Return the (x, y) coordinate for the center point of the cell that contains the specified text.  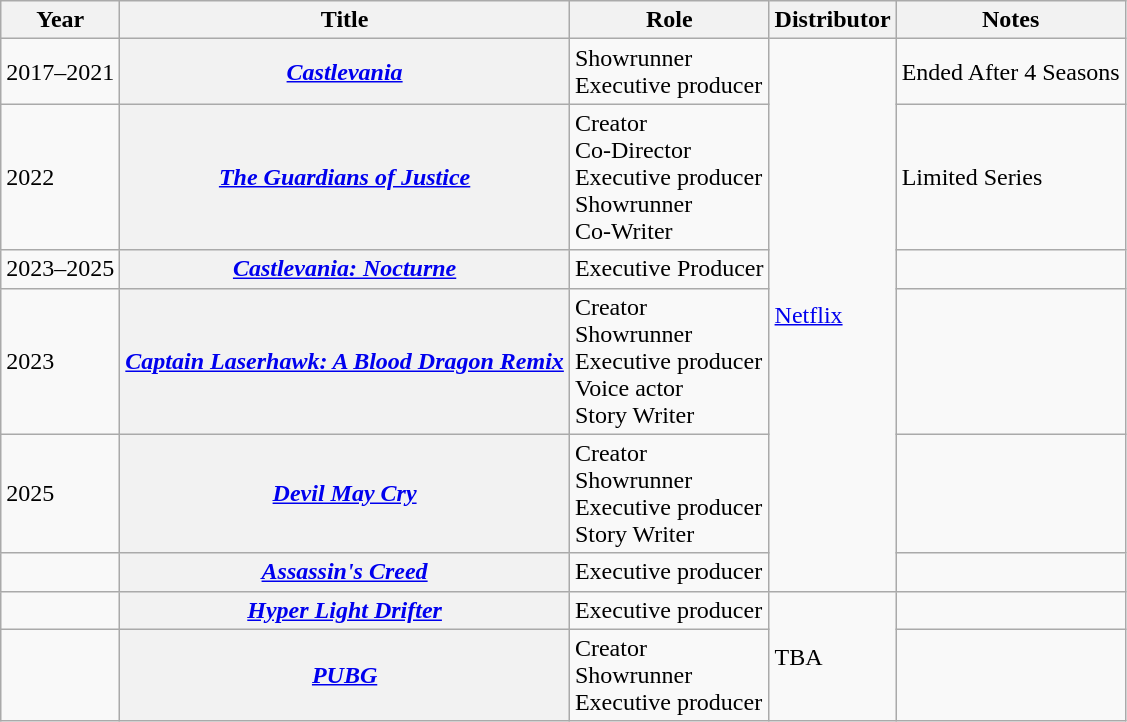
CreatorShowrunnerExecutive producer (669, 675)
Devil May Cry (345, 494)
2023 (60, 361)
PUBG (345, 675)
Role (669, 20)
Assassin's Creed (345, 572)
CreatorCo-DirectorExecutive producerShowrunnerCo-Writer (669, 177)
TBA (832, 656)
ShowrunnerExecutive producer (669, 72)
Ended After 4 Seasons (1010, 72)
Castlevania: Nocturne (345, 269)
Hyper Light Drifter (345, 610)
Notes (1010, 20)
Netflix (832, 315)
CreatorShowrunnerExecutive producerStory Writer (669, 494)
Limited Series (1010, 177)
Executive Producer (669, 269)
CreatorShowrunnerExecutive producerVoice actorStory Writer (669, 361)
The Guardians of Justice (345, 177)
Captain Laserhawk: A Blood Dragon Remix (345, 361)
Castlevania (345, 72)
2025 (60, 494)
Title (345, 20)
2023–2025 (60, 269)
2022 (60, 177)
Year (60, 20)
2017–2021 (60, 72)
Distributor (832, 20)
